Extract the (X, Y) coordinate from the center of the cell holding the provided text.  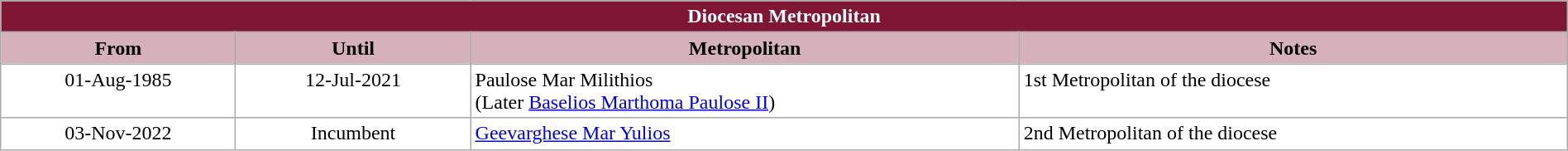
From (118, 48)
Paulose Mar Milithios(Later Baselios Marthoma Paulose II) (744, 91)
Diocesan Metropolitan (784, 17)
Notes (1293, 48)
01-Aug-1985 (118, 91)
Until (353, 48)
Geevarghese Mar Yulios (744, 134)
1st Metropolitan of the diocese (1293, 91)
2nd Metropolitan of the diocese (1293, 134)
12-Jul-2021 (353, 91)
Incumbent (353, 134)
03-Nov-2022 (118, 134)
Metropolitan (744, 48)
